Locate the cell with the specified text and output its (X, Y) center coordinate. 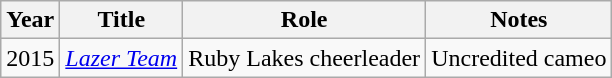
Role (304, 20)
2015 (30, 58)
Uncredited cameo (519, 58)
Ruby Lakes cheerleader (304, 58)
Year (30, 20)
Title (122, 20)
Notes (519, 20)
Lazer Team (122, 58)
